Pinpoint the cell where the given text exists, returning its (X, Y) midpoint coordinate. 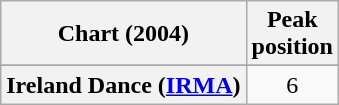
Peakposition (292, 34)
Ireland Dance (IRMA) (124, 85)
6 (292, 85)
Chart (2004) (124, 34)
